Scan for the cell matching the given text and deliver its (x, y) coordinate at center. 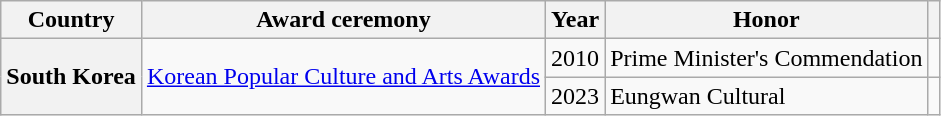
Year (576, 20)
Country (72, 20)
2023 (576, 96)
South Korea (72, 77)
Award ceremony (343, 20)
Eungwan Cultural (766, 96)
Honor (766, 20)
2010 (576, 58)
Korean Popular Culture and Arts Awards (343, 77)
Prime Minister's Commendation (766, 58)
